Pinpoint the cell where the given text exists, returning its (X, Y) midpoint coordinate. 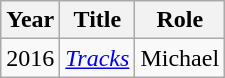
Role (180, 20)
Tracks (98, 58)
2016 (30, 58)
Michael (180, 58)
Title (98, 20)
Year (30, 20)
